Determine the (x, y) coordinate at the center of the cell enclosing the given text.  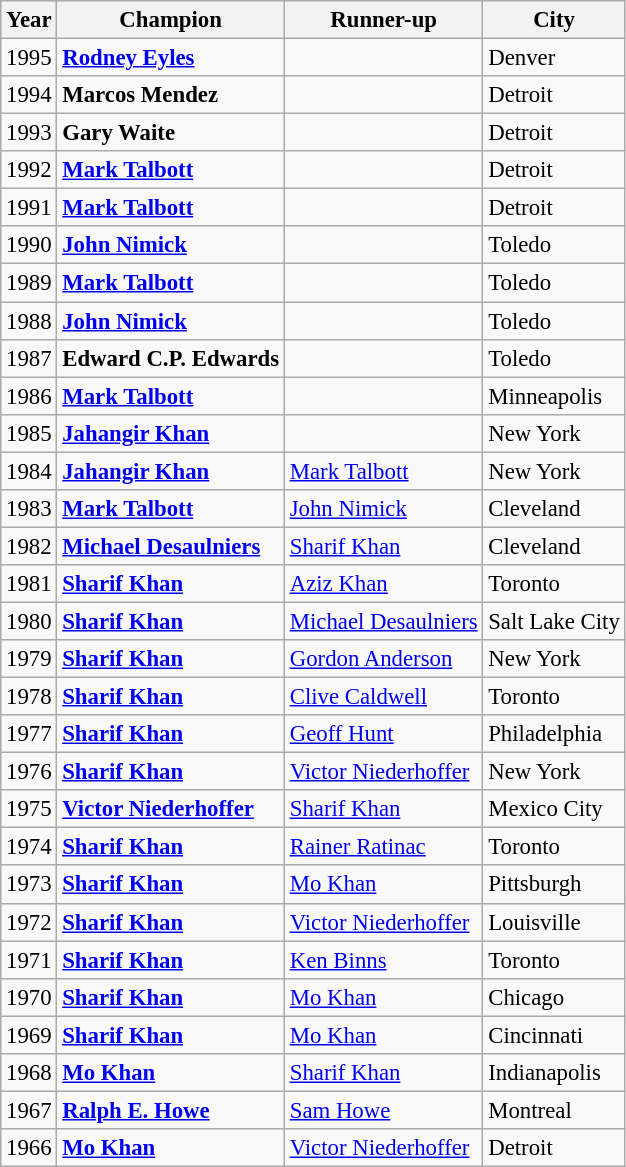
1993 (29, 133)
1977 (29, 734)
City (554, 20)
1986 (29, 396)
Montreal (554, 1110)
Aziz Khan (383, 584)
Louisville (554, 922)
1967 (29, 1110)
Sam Howe (383, 1110)
1988 (29, 321)
1992 (29, 170)
Denver (554, 58)
1970 (29, 997)
1995 (29, 58)
Chicago (554, 997)
1987 (29, 358)
1991 (29, 208)
Philadelphia (554, 734)
1971 (29, 960)
1969 (29, 1035)
Gary Waite (171, 133)
Clive Caldwell (383, 697)
Minneapolis (554, 396)
1974 (29, 847)
Ken Binns (383, 960)
Edward C.P. Edwards (171, 358)
Champion (171, 20)
Salt Lake City (554, 621)
1983 (29, 509)
1976 (29, 772)
Cincinnati (554, 1035)
1972 (29, 922)
1981 (29, 584)
Marcos Mendez (171, 95)
1980 (29, 621)
Runner-up (383, 20)
Gordon Anderson (383, 659)
1973 (29, 885)
Geoff Hunt (383, 734)
Ralph E. Howe (171, 1110)
1982 (29, 546)
Pittsburgh (554, 885)
Mexico City (554, 809)
1975 (29, 809)
1989 (29, 283)
1985 (29, 433)
1994 (29, 95)
1979 (29, 659)
Indianapolis (554, 1073)
1990 (29, 245)
1978 (29, 697)
Rainer Ratinac (383, 847)
Rodney Eyles (171, 58)
1984 (29, 471)
Year (29, 20)
1966 (29, 1148)
1968 (29, 1073)
